Identify which cell holds the provided text, then report its [X, Y] central coordinate. 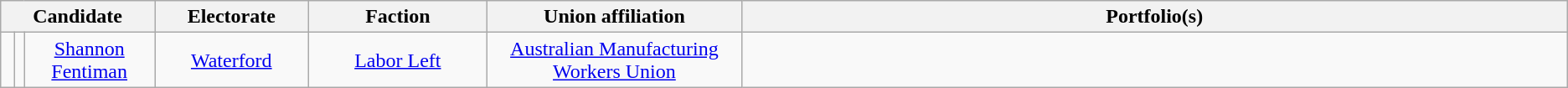
Portfolio(s) [1154, 17]
Shannon Fentiman [90, 60]
Waterford [231, 60]
Electorate [231, 17]
Faction [398, 17]
Union affiliation [615, 17]
Australian Manufacturing Workers Union [615, 60]
Labor Left [398, 60]
Candidate [78, 17]
